Capture the cell that displays the provided text and extract its [x, y] central coordinate. 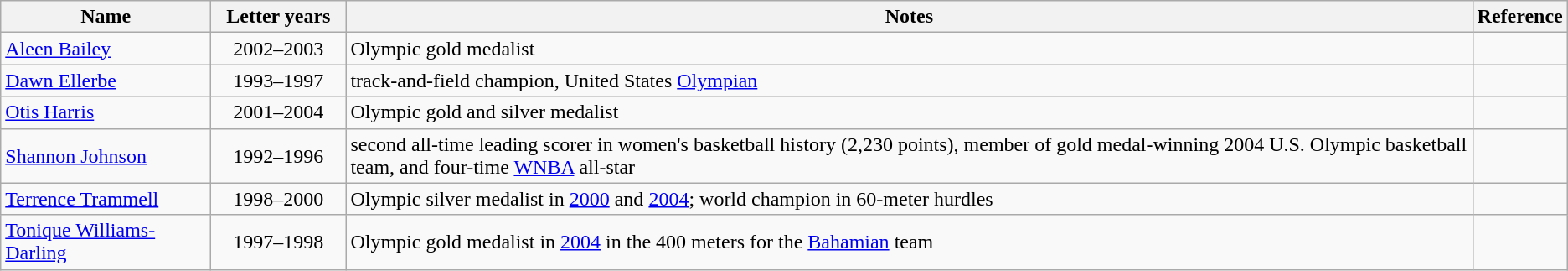
Letter years [278, 17]
Name [106, 17]
Aleen Bailey [106, 49]
1998–2000 [278, 199]
Terrence Trammell [106, 199]
Shannon Johnson [106, 156]
Olympic gold medalist [910, 49]
Olympic gold medalist in 2004 in the 400 meters for the Bahamian team [910, 242]
1993–1997 [278, 81]
Notes [910, 17]
2002–2003 [278, 49]
1997–1998 [278, 242]
2001–2004 [278, 112]
1992–1996 [278, 156]
Dawn Ellerbe [106, 81]
Tonique Williams-Darling [106, 242]
Olympic gold and silver medalist [910, 112]
Otis Harris [106, 112]
Reference [1519, 17]
Olympic silver medalist in 2000 and 2004; world champion in 60-meter hurdles [910, 199]
track-and-field champion, United States Olympian [910, 81]
